Determine the [X, Y] coordinate at the center of the cell enclosing the given text.  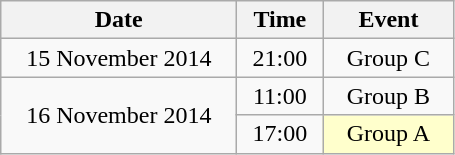
15 November 2014 [119, 58]
Date [119, 20]
Group A [388, 134]
17:00 [280, 134]
Event [388, 20]
11:00 [280, 96]
Group B [388, 96]
21:00 [280, 58]
Group C [388, 58]
16 November 2014 [119, 115]
Time [280, 20]
